Extract the [X, Y] coordinate from the center of the cell holding the provided text.  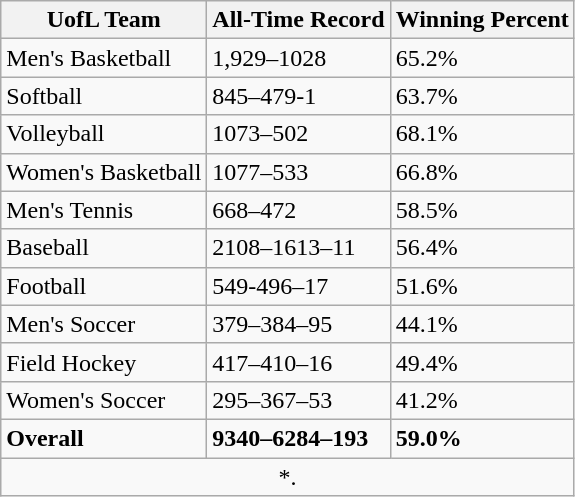
1073–502 [298, 134]
Softball [104, 96]
65.2% [482, 58]
845–479-1 [298, 96]
Women's Soccer [104, 400]
44.1% [482, 324]
56.4% [482, 248]
1077–533 [298, 172]
417–410–16 [298, 362]
66.8% [482, 172]
9340–6284–193 [298, 438]
51.6% [482, 286]
68.1% [482, 134]
1,929–1028 [298, 58]
2108–1613–11 [298, 248]
Men's Basketball [104, 58]
Baseball [104, 248]
295–367–53 [298, 400]
Field Hockey [104, 362]
Winning Percent [482, 20]
Men's Soccer [104, 324]
UofL Team [104, 20]
*. [288, 477]
41.2% [482, 400]
Football [104, 286]
Volleyball [104, 134]
58.5% [482, 210]
59.0% [482, 438]
Women's Basketball [104, 172]
Men's Tennis [104, 210]
49.4% [482, 362]
Overall [104, 438]
379–384–95 [298, 324]
63.7% [482, 96]
549-496–17 [298, 286]
All-Time Record [298, 20]
668–472 [298, 210]
